Return (X, Y) of the center of cell containing provided text 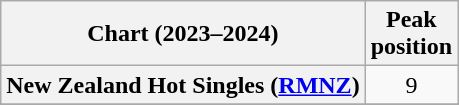
Chart (2023–2024) (183, 34)
Peak position (411, 34)
New Zealand Hot Singles (RMNZ) (183, 85)
9 (411, 85)
